Find where the given text appears and provide that cell's center as [x, y] coordinate. 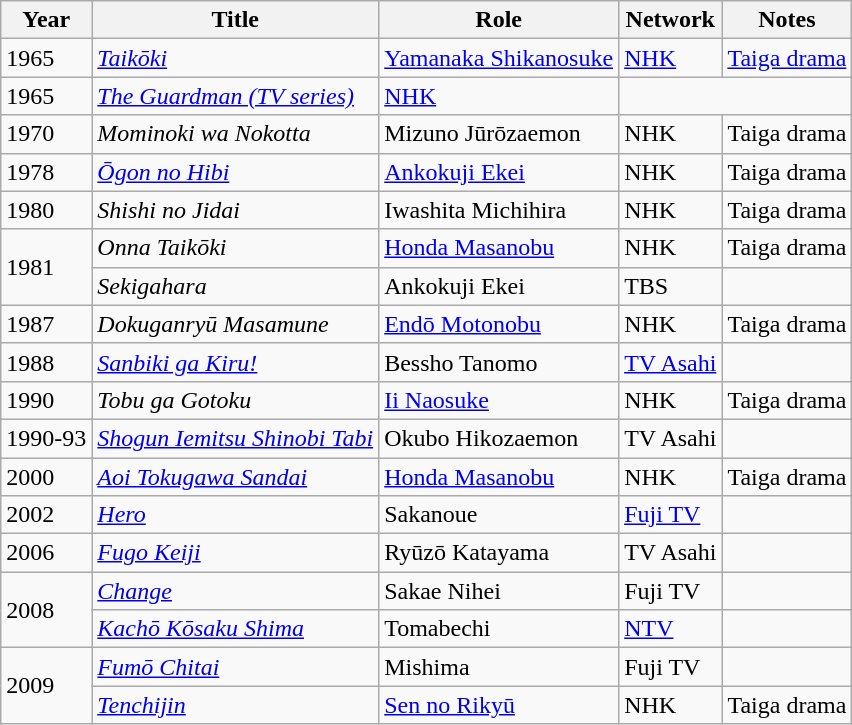
Aoi Tokugawa Sandai [236, 477]
2002 [46, 515]
Sakae Nihei [499, 591]
Sekigahara [236, 286]
2008 [46, 610]
NTV [670, 629]
Taikōki [236, 58]
Mominoki wa Nokotta [236, 134]
Okubo Hikozaemon [499, 438]
Sen no Rikyū [499, 705]
Title [236, 20]
Shishi no Jidai [236, 210]
Yamanaka Shikanosuke [499, 58]
Tomabechi [499, 629]
Ii Naosuke [499, 400]
Network [670, 20]
Iwashita Michihira [499, 210]
1980 [46, 210]
2006 [46, 553]
1988 [46, 362]
Change [236, 591]
Tenchijin [236, 705]
Fugo Keiji [236, 553]
Fumō Chitai [236, 667]
Kachō Kōsaku Shima [236, 629]
1970 [46, 134]
Bessho Tanomo [499, 362]
1981 [46, 267]
2009 [46, 686]
Ōgon no Hibi [236, 172]
1990-93 [46, 438]
Sanbiki ga Kiru! [236, 362]
Endō Motonobu [499, 324]
Sakanoue [499, 515]
The Guardman (TV series) [236, 96]
Tobu ga Gotoku [236, 400]
Notes [787, 20]
2000 [46, 477]
1990 [46, 400]
Shogun Iemitsu Shinobi Tabi [236, 438]
Year [46, 20]
Ryūzō Katayama [499, 553]
Hero [236, 515]
Onna Taikōki [236, 248]
Mishima [499, 667]
Mizuno Jūrōzaemon [499, 134]
Role [499, 20]
1978 [46, 172]
1987 [46, 324]
TBS [670, 286]
Dokuganryū Masamune [236, 324]
